Return (x, y) of the center of cell containing provided text 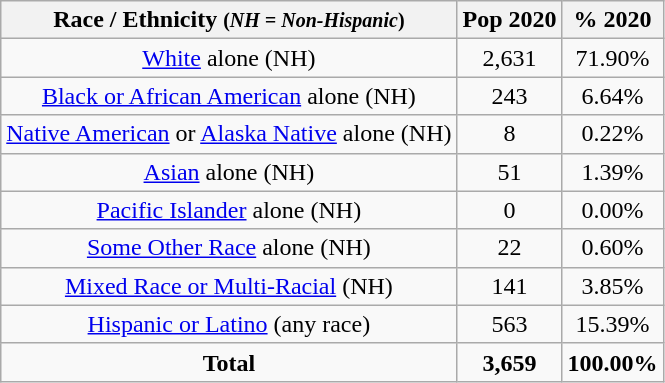
22 (510, 248)
3,659 (510, 362)
Some Other Race alone (NH) (229, 248)
Mixed Race or Multi-Racial (NH) (229, 286)
Asian alone (NH) (229, 172)
% 2020 (612, 20)
100.00% (612, 362)
Race / Ethnicity (NH = Non-Hispanic) (229, 20)
Native American or Alaska Native alone (NH) (229, 134)
0.00% (612, 210)
Black or African American alone (NH) (229, 96)
71.90% (612, 58)
White alone (NH) (229, 58)
8 (510, 134)
15.39% (612, 324)
563 (510, 324)
1.39% (612, 172)
2,631 (510, 58)
0 (510, 210)
0.22% (612, 134)
Pop 2020 (510, 20)
Hispanic or Latino (any race) (229, 324)
0.60% (612, 248)
243 (510, 96)
Total (229, 362)
Pacific Islander alone (NH) (229, 210)
6.64% (612, 96)
51 (510, 172)
3.85% (612, 286)
141 (510, 286)
